Capture the cell that displays the provided text and extract its (x, y) central coordinate. 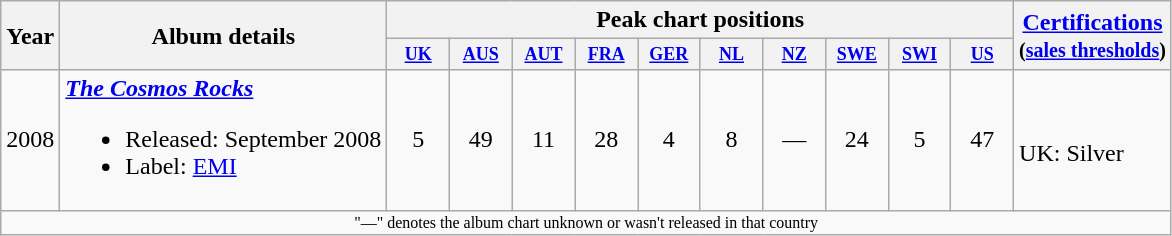
AUS (480, 54)
49 (480, 140)
Peak chart positions (700, 20)
4 (670, 140)
Certifications(sales thresholds) (1093, 36)
47 (982, 140)
"—" denotes the album chart unknown or wasn't released in that country (586, 222)
The Cosmos RocksReleased: September 2008Label: EMI (224, 140)
SWI (920, 54)
FRA (606, 54)
11 (544, 140)
US (982, 54)
Album details (224, 36)
28 (606, 140)
GER (670, 54)
AUT (544, 54)
NZ (794, 54)
— (794, 140)
UK (418, 54)
24 (858, 140)
2008 (30, 140)
UK: Silver (1093, 140)
Year (30, 36)
SWE (858, 54)
8 (732, 140)
NL (732, 54)
